Scan for the cell matching the given text and deliver its (x, y) coordinate at center. 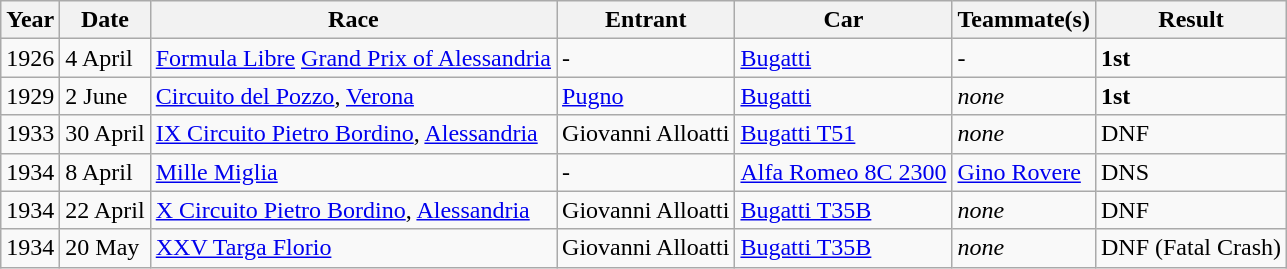
20 May (105, 248)
Mille Miglia (353, 172)
Date (105, 20)
Entrant (646, 20)
X Circuito Pietro Bordino, Alessandria (353, 210)
Year (30, 20)
30 April (105, 134)
DNF (Fatal Crash) (1190, 248)
Bugatti T51 (844, 134)
DNS (1190, 172)
Result (1190, 20)
Circuito del Pozzo, Verona (353, 96)
1929 (30, 96)
Race (353, 20)
Teammate(s) (1024, 20)
Formula Libre Grand Prix of Alessandria (353, 58)
Car (844, 20)
Gino Rovere (1024, 172)
1926 (30, 58)
IX Circuito Pietro Bordino, Alessandria (353, 134)
22 April (105, 210)
Alfa Romeo 8C 2300 (844, 172)
Pugno (646, 96)
8 April (105, 172)
1933 (30, 134)
2 June (105, 96)
4 April (105, 58)
XXV Targa Florio (353, 248)
